Locate the cell with the specified text and output its (X, Y) center coordinate. 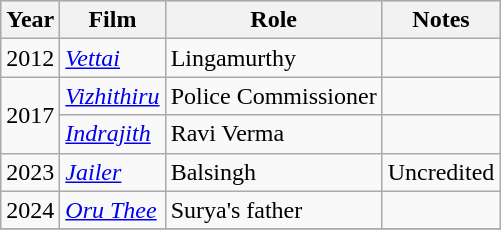
Balsingh (274, 172)
Vizhithiru (112, 96)
2023 (30, 172)
2024 (30, 210)
Ravi Verma (274, 134)
Lingamurthy (274, 58)
Notes (441, 20)
Indrajith (112, 134)
Jailer (112, 172)
2012 (30, 58)
Surya's father (274, 210)
Police Commissioner (274, 96)
Oru Thee (112, 210)
Film (112, 20)
Year (30, 20)
Role (274, 20)
Uncredited (441, 172)
Vettai (112, 58)
2017 (30, 115)
